Detect which cell encompasses the target text, then output its [X, Y] center coordinate. 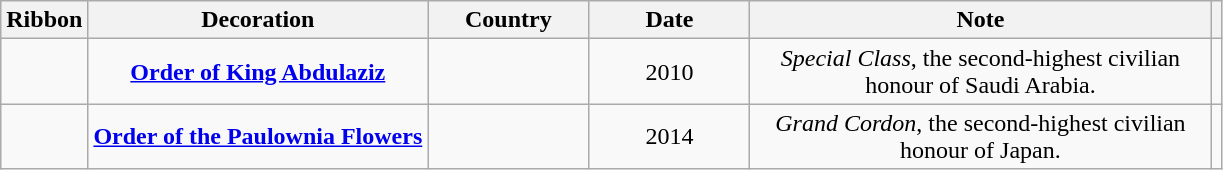
2010 [670, 72]
Special Class, the second-highest civilian honour of Saudi Arabia. [980, 72]
Country [508, 20]
Note [980, 20]
Decoration [258, 20]
Grand Cordon, the second-highest civilian honour of Japan. [980, 136]
Ribbon [44, 20]
2014 [670, 136]
Order of the Paulownia Flowers [258, 136]
Date [670, 20]
Order of King Abdulaziz [258, 72]
